Determine the [x, y] coordinate at the center of the cell enclosing the given text.  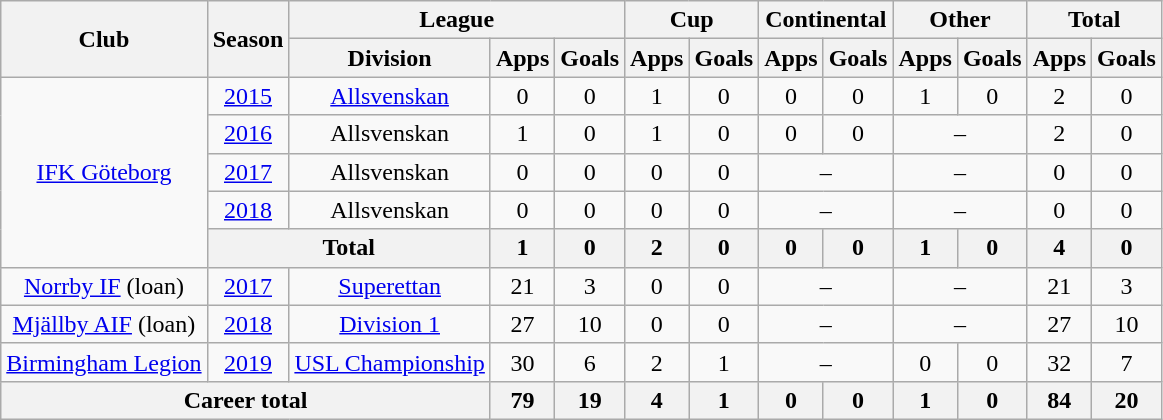
Division 1 [390, 324]
IFK Göteborg [104, 172]
Norrby IF (loan) [104, 286]
79 [522, 400]
Continental [826, 20]
19 [590, 400]
Cup [692, 20]
2019 [248, 362]
2016 [248, 134]
Superettan [390, 286]
20 [1127, 400]
Career total [246, 400]
Season [248, 39]
Other [960, 20]
Division [390, 58]
Club [104, 39]
84 [1059, 400]
30 [522, 362]
6 [590, 362]
2015 [248, 96]
Birmingham Legion [104, 362]
League [457, 20]
USL Championship [390, 362]
7 [1127, 362]
32 [1059, 362]
Mjällby AIF (loan) [104, 324]
